Extract the (X, Y) coordinate from the center of the cell holding the provided text.  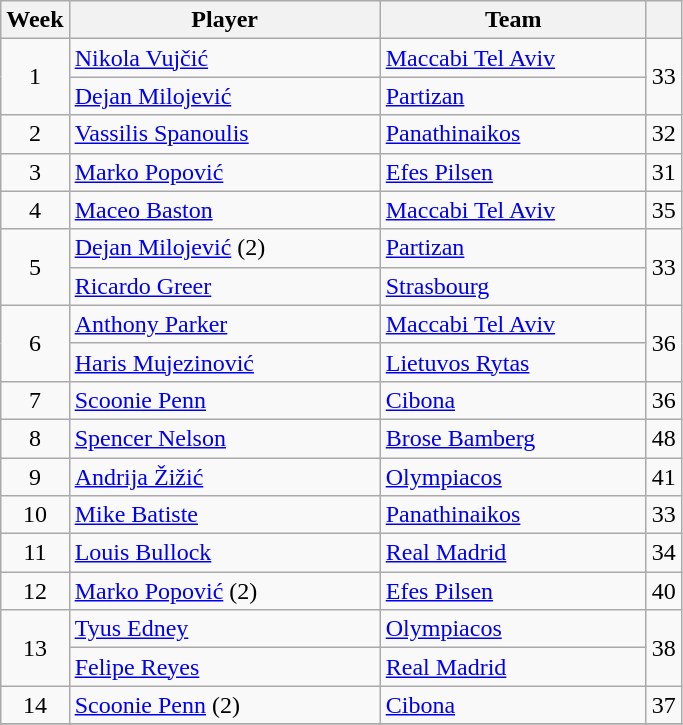
7 (35, 400)
Lietuvos Rytas (513, 362)
Marko Popović (224, 172)
14 (35, 705)
8 (35, 438)
Anthony Parker (224, 324)
1 (35, 77)
Andrija Žižić (224, 477)
40 (664, 591)
5 (35, 267)
Haris Mujezinović (224, 362)
48 (664, 438)
Week (35, 20)
Mike Batiste (224, 515)
11 (35, 553)
Vassilis Spanoulis (224, 134)
Nikola Vujčić (224, 58)
10 (35, 515)
Dejan Milojević (224, 96)
4 (35, 210)
Ricardo Greer (224, 286)
6 (35, 343)
Marko Popović (2) (224, 591)
Louis Bullock (224, 553)
38 (664, 648)
31 (664, 172)
Player (224, 20)
Strasbourg (513, 286)
32 (664, 134)
Dejan Milojević (2) (224, 248)
Brose Bamberg (513, 438)
2 (35, 134)
9 (35, 477)
Spencer Nelson (224, 438)
Scoonie Penn (2) (224, 705)
37 (664, 705)
Tyus Edney (224, 629)
34 (664, 553)
Felipe Reyes (224, 667)
Maceo Baston (224, 210)
12 (35, 591)
Scoonie Penn (224, 400)
3 (35, 172)
41 (664, 477)
13 (35, 648)
Team (513, 20)
35 (664, 210)
